Detect which cell encompasses the target text, then output its (x, y) center coordinate. 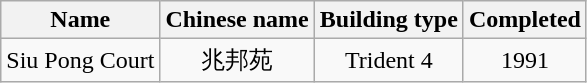
Completed (524, 20)
Siu Pong Court (80, 60)
1991 (524, 60)
Name (80, 20)
Chinese name (237, 20)
兆邦苑 (237, 60)
Trident 4 (388, 60)
Building type (388, 20)
